For the text-containing cell, return its midpoint in (x, y) coordinate format. 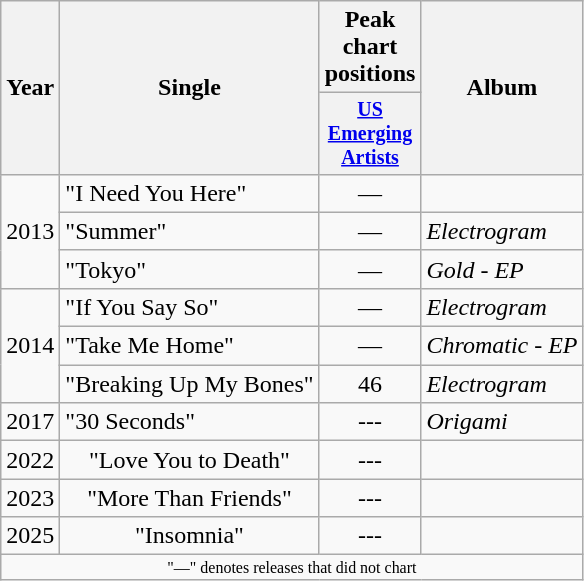
US Emerging Artists (370, 134)
2023 (30, 498)
"Summer" (190, 231)
"Love You to Death" (190, 460)
"If You Say So" (190, 307)
"Tokyo" (190, 269)
Peak chart positions (370, 47)
Year (30, 88)
Gold - EP (502, 269)
46 (370, 384)
"Insomnia" (190, 536)
Album (502, 88)
"Breaking Up My Bones" (190, 384)
Chromatic - EP (502, 346)
"30 Seconds" (190, 422)
2017 (30, 422)
"I Need You Here" (190, 193)
"Take Me Home" (190, 346)
"—" denotes releases that did not chart (292, 567)
2014 (30, 345)
2022 (30, 460)
"More Than Friends" (190, 498)
Single (190, 88)
2013 (30, 231)
2025 (30, 536)
Origami (502, 422)
